Scan for the cell matching the given text and deliver its (X, Y) coordinate at center. 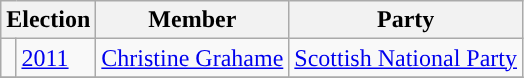
Party (406, 20)
Election (48, 20)
Scottish National Party (406, 58)
Member (192, 20)
Christine Grahame (192, 58)
2011 (56, 58)
